Search for the cell housing the specified text and yield its [X, Y] center coordinate. 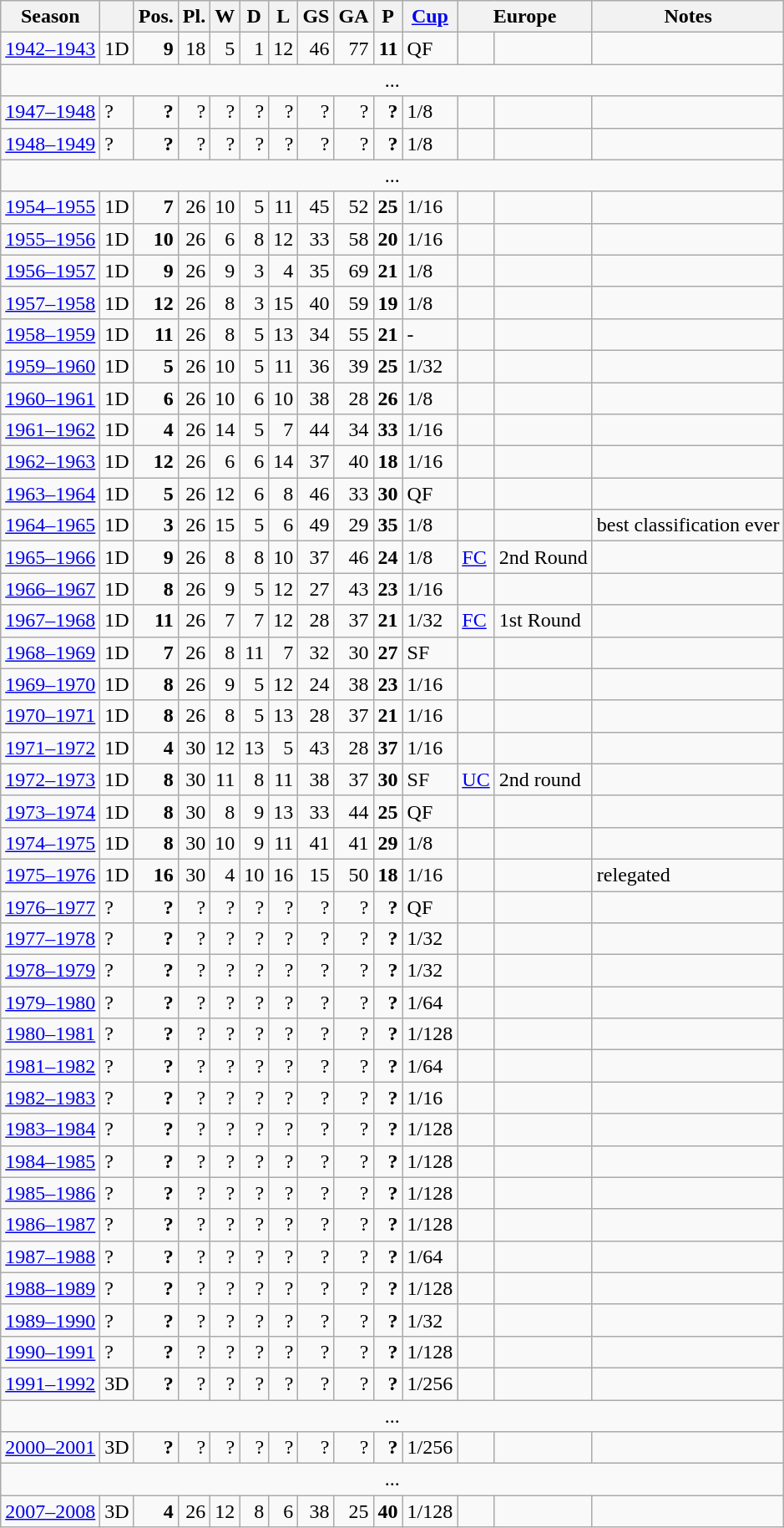
59 [354, 302]
L [284, 17]
1990–1991 [50, 1352]
1983–1984 [50, 1130]
2nd Round [543, 557]
1963–1964 [50, 494]
19 [387, 302]
1980–1981 [50, 1034]
1956–1957 [50, 271]
32 [316, 652]
1975–1976 [50, 875]
39 [354, 366]
1 [254, 48]
1969–1970 [50, 684]
1947–1948 [50, 112]
45 [316, 207]
2nd round [543, 779]
1954–1955 [50, 207]
1972–1973 [50, 779]
1989–1990 [50, 1320]
2000–2001 [50, 1448]
1958–1959 [50, 334]
1987–1988 [50, 1256]
Notes [688, 17]
55 [354, 334]
Pos. [155, 17]
Cup [430, 17]
UC [476, 779]
50 [354, 875]
49 [316, 525]
1985–1986 [50, 1193]
1991–1992 [50, 1383]
1974–1975 [50, 843]
36 [316, 366]
1967–1968 [50, 621]
1986–1987 [50, 1225]
1973–1974 [50, 811]
1988–1989 [50, 1288]
P [387, 17]
77 [354, 48]
1955–1956 [50, 239]
1971–1972 [50, 748]
1st Round [543, 621]
GS [316, 17]
1964–1965 [50, 525]
1942–1943 [50, 48]
1968–1969 [50, 652]
1961–1962 [50, 430]
1970–1971 [50, 716]
1976–1977 [50, 906]
1966–1967 [50, 589]
1982–1983 [50, 1098]
1978–1979 [50, 971]
1984–1985 [50, 1161]
52 [354, 207]
1979–1980 [50, 1003]
1962–1963 [50, 462]
20 [387, 239]
1957–1958 [50, 302]
D [254, 17]
W [225, 17]
best classification ever [688, 525]
1959–1960 [50, 366]
2007–2008 [50, 1511]
Season [50, 17]
1948–1949 [50, 144]
- [430, 334]
GA [354, 17]
69 [354, 271]
Pl. [194, 17]
58 [354, 239]
1965–1966 [50, 557]
Europe [524, 17]
1981–1982 [50, 1066]
1977–1978 [50, 939]
1960–1961 [50, 398]
relegated [688, 875]
